Detect which cell encompasses the target text, then output its [X, Y] center coordinate. 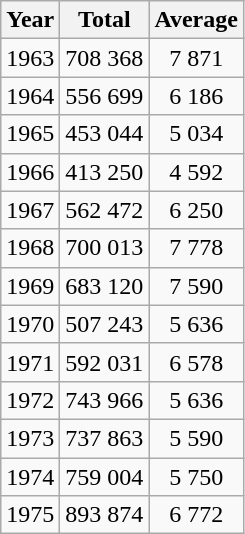
6 772 [196, 515]
708 368 [104, 58]
5 750 [196, 477]
Year [30, 20]
1971 [30, 362]
1973 [30, 438]
1969 [30, 286]
1964 [30, 96]
700 013 [104, 248]
5 034 [196, 134]
7 871 [196, 58]
6 250 [196, 210]
1972 [30, 400]
1967 [30, 210]
7 778 [196, 248]
Average [196, 20]
759 004 [104, 477]
6 578 [196, 362]
737 863 [104, 438]
1974 [30, 477]
683 120 [104, 286]
556 699 [104, 96]
743 966 [104, 400]
592 031 [104, 362]
6 186 [196, 96]
Total [104, 20]
1963 [30, 58]
1965 [30, 134]
1966 [30, 172]
507 243 [104, 324]
7 590 [196, 286]
1975 [30, 515]
413 250 [104, 172]
1968 [30, 248]
453 044 [104, 134]
4 592 [196, 172]
893 874 [104, 515]
562 472 [104, 210]
1970 [30, 324]
5 590 [196, 438]
